Provide the [X, Y] coordinate of the cell's center where the given text is located.  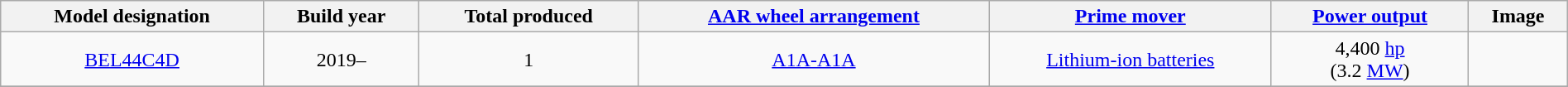
Build year [341, 17]
AAR wheel arrangement [814, 17]
Power output [1370, 17]
1 [529, 60]
Lithium-ion batteries [1130, 60]
Total produced [529, 17]
2019– [341, 60]
Prime mover [1130, 17]
4,400 hp(3.2 MW) [1370, 60]
A1A-A1A [814, 60]
BEL44C4D [132, 60]
Model designation [132, 17]
Image [1518, 17]
